Find where the given text appears and provide that cell's center as [X, Y] coordinate. 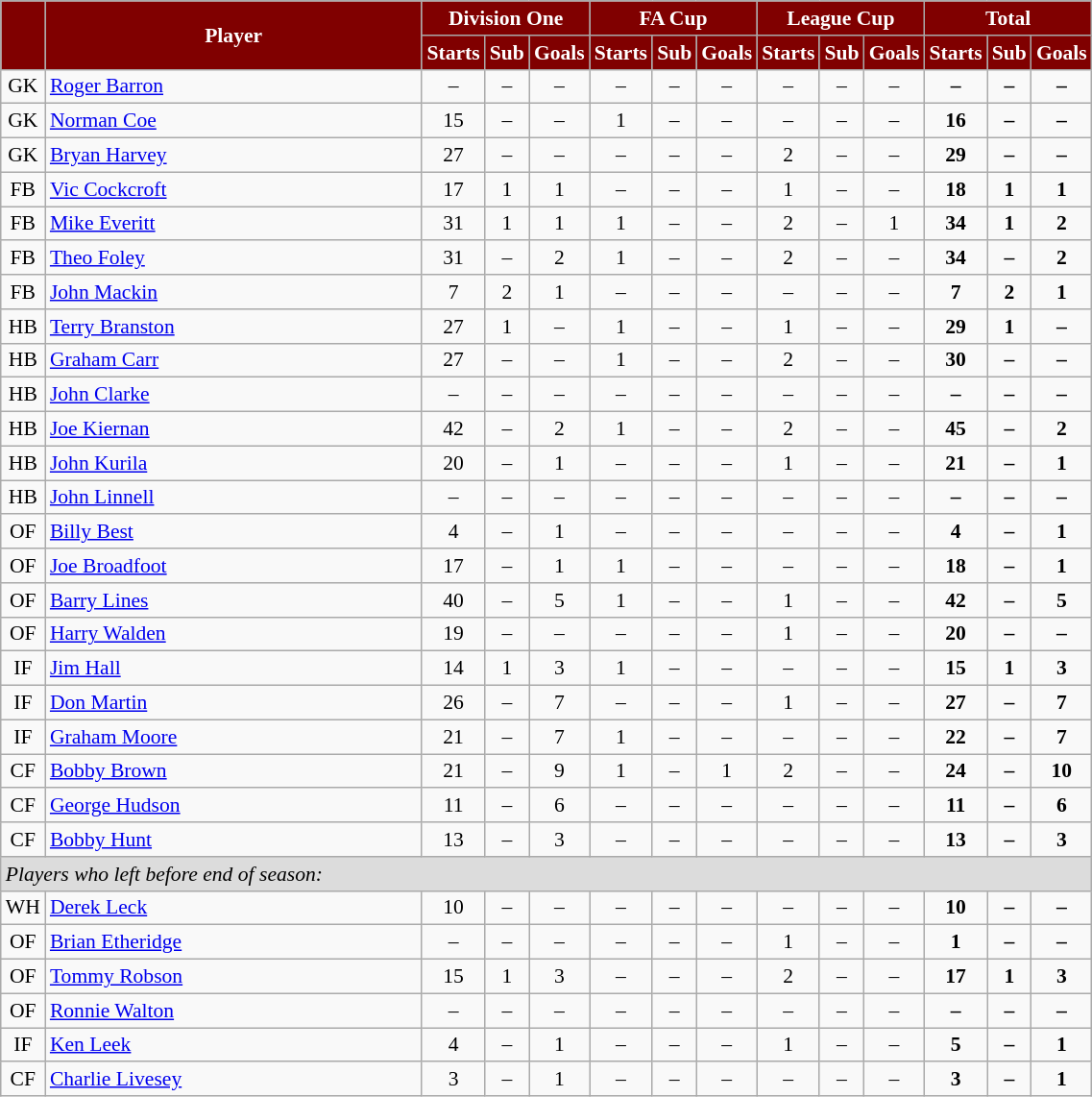
John Mackin [234, 292]
Division One [505, 18]
Jim Hall [234, 669]
John Linnell [234, 498]
Theo Foley [234, 258]
Mike Everitt [234, 224]
Norman Coe [234, 121]
Graham Carr [234, 360]
Don Martin [234, 703]
League Cup [840, 18]
Bryan Harvey [234, 156]
WH [23, 908]
24 [955, 771]
45 [955, 429]
30 [955, 360]
Bobby Brown [234, 771]
Roger Barron [234, 86]
22 [955, 737]
9 [559, 771]
George Hudson [234, 806]
19 [453, 634]
Charlie Livesey [234, 1080]
Joe Broadfoot [234, 566]
Players who left before end of season: [546, 874]
John Clarke [234, 395]
Ken Leek [234, 1045]
FA Cup [673, 18]
Harry Walden [234, 634]
Total [1007, 18]
Graham Moore [234, 737]
Billy Best [234, 532]
Ronnie Walton [234, 1011]
Barry Lines [234, 600]
Vic Cockcroft [234, 189]
Tommy Robson [234, 977]
John Kurila [234, 463]
Player [234, 35]
40 [453, 600]
Bobby Hunt [234, 840]
14 [453, 669]
Brian Etheridge [234, 942]
16 [955, 121]
Derek Leck [234, 908]
Joe Kiernan [234, 429]
26 [453, 703]
Terry Branston [234, 327]
